Identify which cell holds the provided text, then report its [X, Y] central coordinate. 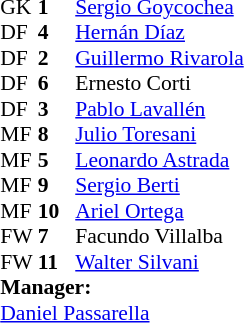
Guillermo Rivarola [159, 58]
Pablo Lavallén [159, 109]
8 [57, 135]
2 [57, 58]
11 [57, 262]
Manager: [122, 287]
6 [57, 83]
5 [57, 160]
Hernán Díaz [159, 33]
Sergio Berti [159, 185]
7 [57, 237]
Leonardo Astrada [159, 160]
3 [57, 109]
Ariel Ortega [159, 211]
Walter Silvani [159, 262]
9 [57, 185]
Facundo Villalba [159, 237]
Julio Toresani [159, 135]
10 [57, 211]
Ernesto Corti [159, 83]
4 [57, 33]
